For the text-containing cell, return its midpoint in [X, Y] coordinate format. 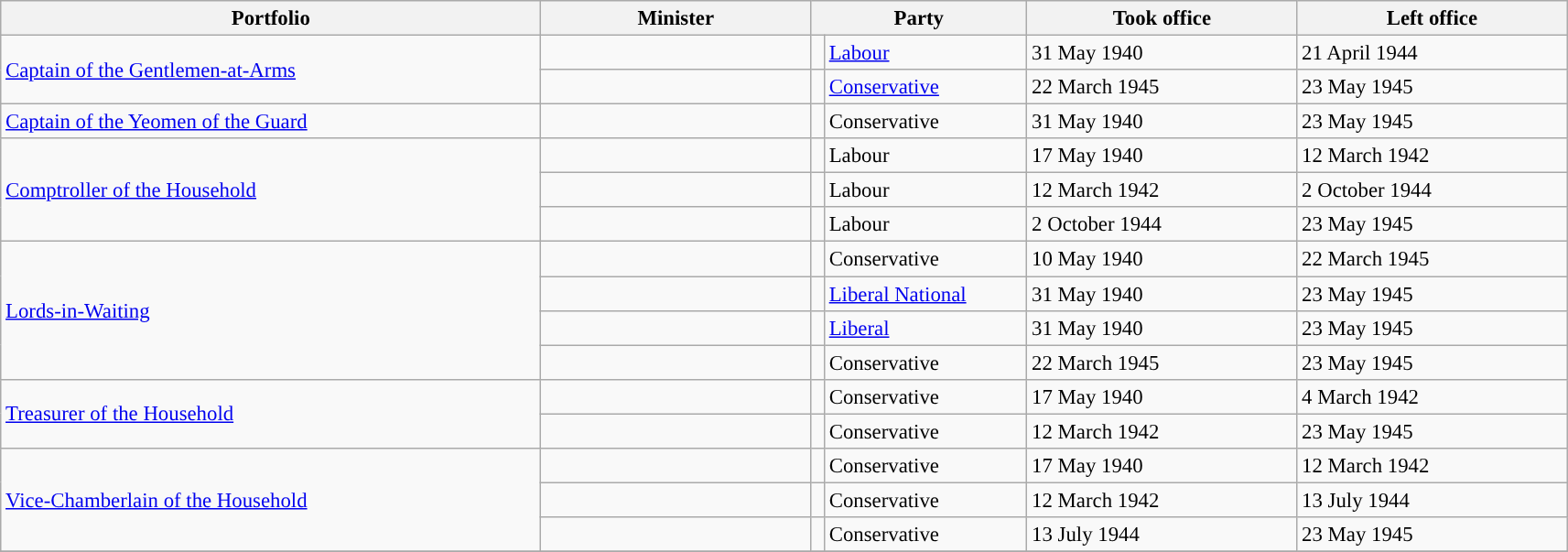
Captain of the Yeomen of the Guard [271, 122]
Portfolio [271, 18]
Liberal [925, 328]
10 May 1940 [1162, 259]
Treasurer of the Household [271, 414]
Party [919, 18]
4 March 1942 [1432, 396]
Captain of the Gentlemen-at-Arms [271, 70]
Minister [676, 18]
Took office [1162, 18]
Left office [1432, 18]
Lords-in-Waiting [271, 310]
21 April 1944 [1432, 53]
Comptroller of the Household [271, 190]
Vice-Chamberlain of the Household [271, 500]
Liberal National [925, 294]
